Locate the cell with the specified text and output its [X, Y] center coordinate. 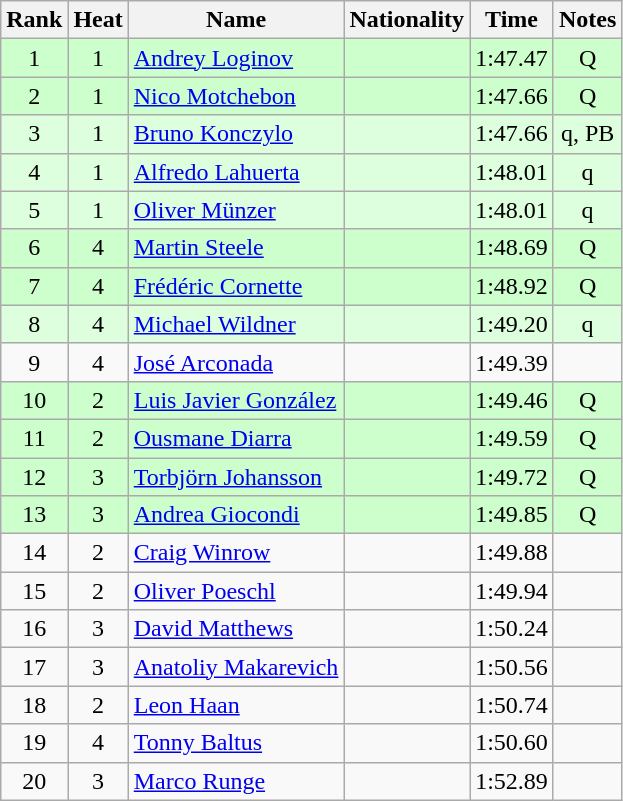
Bruno Konczylo [236, 134]
1:49.72 [512, 477]
Anatoliy Makarevich [236, 667]
1:47.47 [512, 58]
Oliver Münzer [236, 210]
1:49.88 [512, 553]
12 [34, 477]
11 [34, 438]
Oliver Poeschl [236, 591]
6 [34, 248]
Rank [34, 20]
Craig Winrow [236, 553]
1:48.92 [512, 286]
Name [236, 20]
Tonny Baltus [236, 743]
Alfredo Lahuerta [236, 172]
1:48.69 [512, 248]
Nationality [407, 20]
14 [34, 553]
1:49.20 [512, 324]
q, PB [587, 134]
Marco Runge [236, 781]
Nico Motchebon [236, 96]
Martin Steele [236, 248]
1:50.24 [512, 629]
8 [34, 324]
1:49.85 [512, 515]
16 [34, 629]
Torbjörn Johansson [236, 477]
13 [34, 515]
20 [34, 781]
1:50.74 [512, 705]
15 [34, 591]
Frédéric Cornette [236, 286]
Heat [98, 20]
Leon Haan [236, 705]
1:50.60 [512, 743]
18 [34, 705]
Andrea Giocondi [236, 515]
9 [34, 362]
7 [34, 286]
10 [34, 400]
José Arconada [236, 362]
17 [34, 667]
1:49.59 [512, 438]
1:49.94 [512, 591]
19 [34, 743]
1:49.46 [512, 400]
1:50.56 [512, 667]
1:49.39 [512, 362]
5 [34, 210]
1:52.89 [512, 781]
Time [512, 20]
Michael Wildner [236, 324]
Notes [587, 20]
Andrey Loginov [236, 58]
Luis Javier González [236, 400]
Ousmane Diarra [236, 438]
David Matthews [236, 629]
